Return the (X, Y) coordinate for the center point of the cell that contains the specified text.  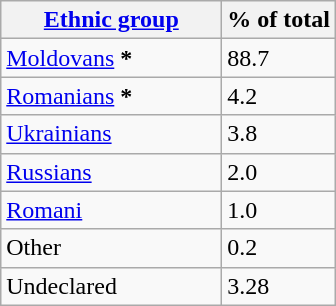
Romanians * (112, 96)
2.0 (279, 172)
Moldovans * (112, 58)
4.2 (279, 96)
0.2 (279, 248)
Russians (112, 172)
Romani (112, 210)
% of total (279, 20)
Ukrainians (112, 134)
Other (112, 248)
1.0 (279, 210)
3.28 (279, 286)
3.8 (279, 134)
Ethnic group (112, 20)
Undeclared (112, 286)
88.7 (279, 58)
